Provide the (x, y) coordinate of the cell's center where the given text is located.  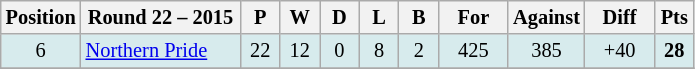
28 (674, 51)
12 (300, 51)
P (260, 17)
Diff (620, 17)
Pts (674, 17)
For (474, 17)
6 (41, 51)
B (419, 17)
2 (419, 51)
0 (340, 51)
8 (379, 51)
+40 (620, 51)
Round 22 – 2015 (161, 17)
L (379, 17)
385 (546, 51)
Northern Pride (161, 51)
W (300, 17)
425 (474, 51)
Position (41, 17)
D (340, 17)
22 (260, 51)
Against (546, 17)
